For the text-containing cell, return its midpoint in [x, y] coordinate format. 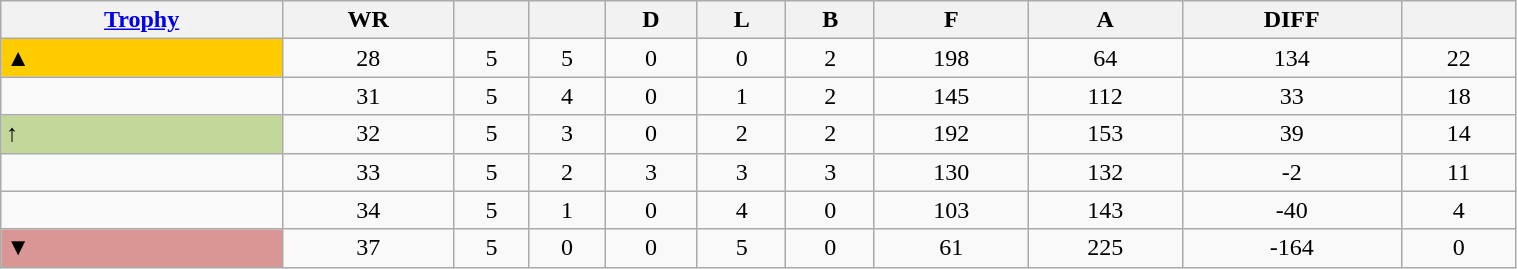
130 [951, 172]
B [830, 20]
F [951, 20]
▲ [142, 58]
32 [368, 134]
198 [951, 58]
11 [1458, 172]
L [741, 20]
225 [1105, 248]
22 [1458, 58]
112 [1105, 96]
132 [1105, 172]
153 [1105, 134]
103 [951, 210]
28 [368, 58]
143 [1105, 210]
▼ [142, 248]
61 [951, 248]
-40 [1292, 210]
-164 [1292, 248]
39 [1292, 134]
134 [1292, 58]
18 [1458, 96]
64 [1105, 58]
A [1105, 20]
145 [951, 96]
192 [951, 134]
Trophy [142, 20]
37 [368, 248]
DIFF [1292, 20]
34 [368, 210]
-2 [1292, 172]
14 [1458, 134]
WR [368, 20]
↑ [142, 134]
31 [368, 96]
D [652, 20]
